Detect which cell encompasses the target text, then output its (X, Y) center coordinate. 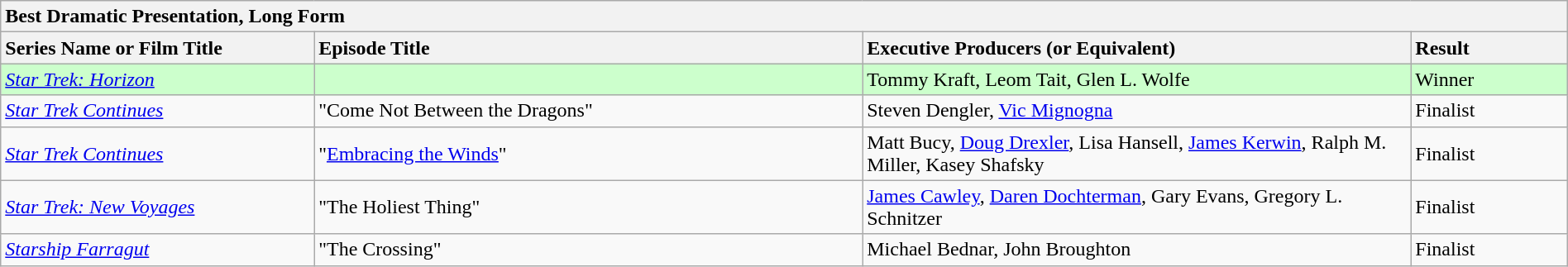
Tommy Kraft, Leom Tait, Glen L. Wolfe (1136, 79)
Result (1489, 48)
Executive Producers (or Equivalent) (1136, 48)
Episode Title (589, 48)
Winner (1489, 79)
"The Crossing" (589, 250)
Star Trek: New Voyages (157, 207)
James Cawley, Daren Dochterman, Gary Evans, Gregory L. Schnitzer (1136, 207)
Series Name or Film Title (157, 48)
"Come Not Between the Dragons" (589, 111)
"The Holiest Thing" (589, 207)
Starship Farragut (157, 250)
Michael Bednar, John Broughton (1136, 250)
Matt Bucy, Doug Drexler, Lisa Hansell, James Kerwin, Ralph M. Miller, Kasey Shafsky (1136, 154)
Steven Dengler, Vic Mignogna (1136, 111)
Best Dramatic Presentation, Long Form (784, 17)
"Embracing the Winds" (589, 154)
Star Trek: Horizon (157, 79)
